Identify which cell holds the provided text, then report its (X, Y) central coordinate. 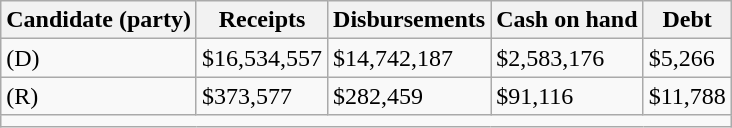
$5,266 (687, 58)
$14,742,187 (410, 58)
Disbursements (410, 20)
Candidate (party) (99, 20)
$91,116 (567, 96)
Debt (687, 20)
$373,577 (262, 96)
Cash on hand (567, 20)
(R) (99, 96)
$282,459 (410, 96)
(D) (99, 58)
$11,788 (687, 96)
$2,583,176 (567, 58)
$16,534,557 (262, 58)
Receipts (262, 20)
